Determine the [x, y] coordinate at the center of the cell enclosing the given text.  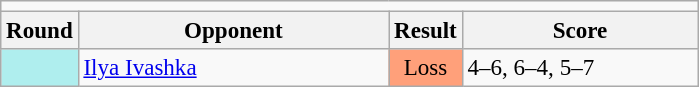
Ilya Ivashka [234, 68]
Opponent [234, 31]
4–6, 6–4, 5–7 [580, 68]
Result [426, 31]
Score [580, 31]
Round [40, 31]
Loss [426, 68]
